Find where the given text appears and provide that cell's center as [X, Y] coordinate. 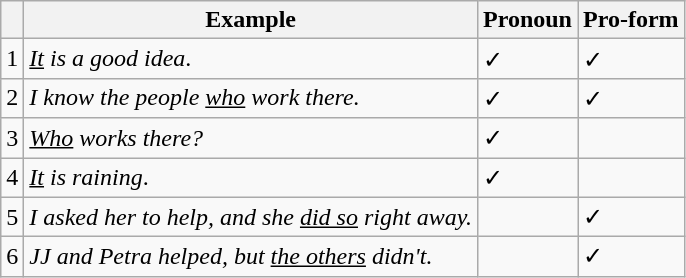
2 [12, 98]
JJ and Petra helped, but the others didn't. [251, 257]
I know the people who work there. [251, 98]
Example [251, 20]
Who works there? [251, 138]
3 [12, 138]
It is a good idea. [251, 59]
Pronoun [528, 20]
I asked her to help, and she did so right away. [251, 217]
5 [12, 217]
4 [12, 178]
1 [12, 59]
6 [12, 257]
Pro-form [632, 20]
It is raining. [251, 178]
